Return the (x, y) coordinate for the center point of the cell that contains the specified text.  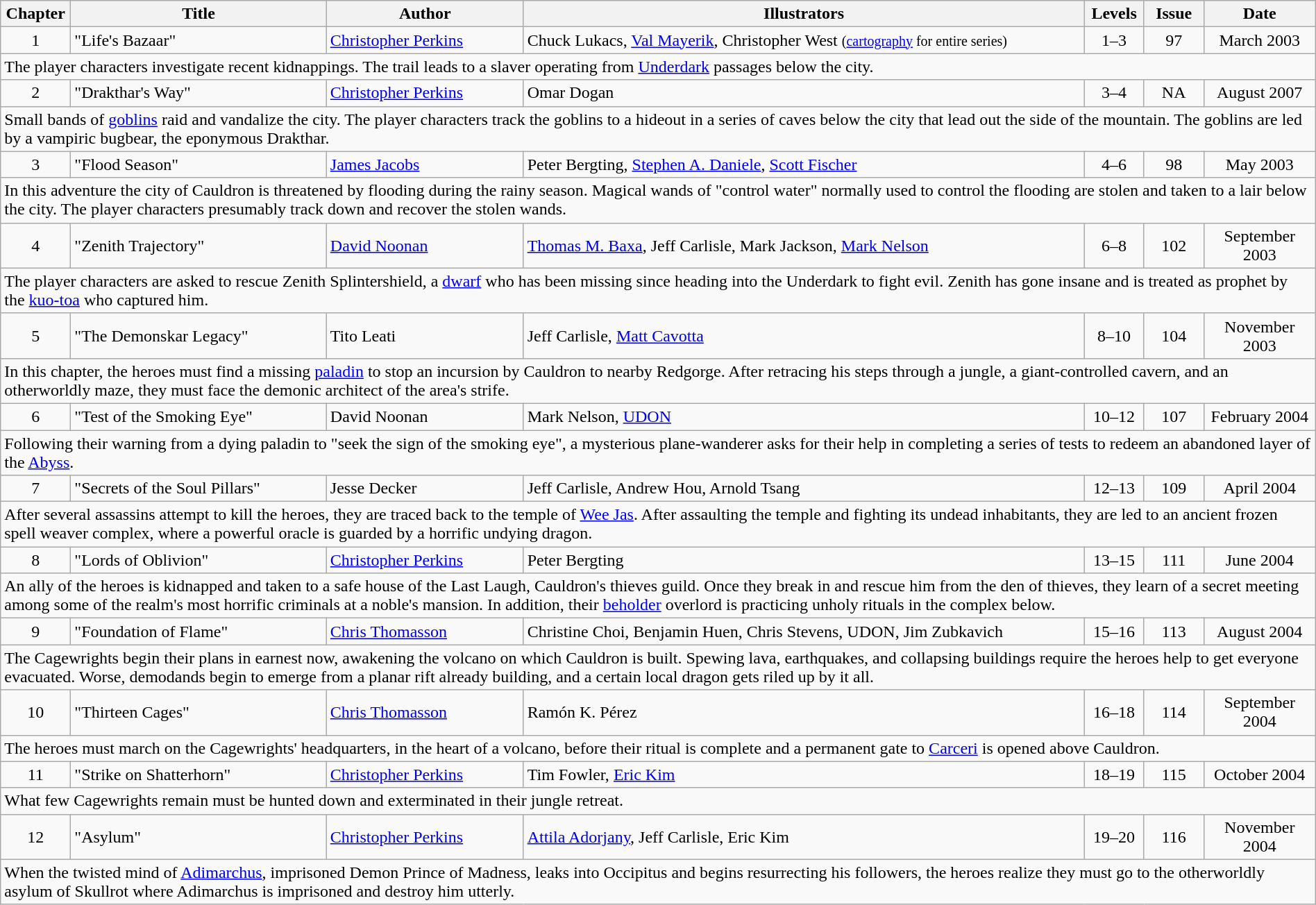
8–10 (1114, 336)
August 2004 (1259, 632)
May 2003 (1259, 164)
6–8 (1114, 246)
Title (199, 14)
8 (36, 560)
Chuck Lukacs, Val Mayerik, Christopher West (cartography for entire series) (804, 40)
104 (1174, 336)
115 (1174, 775)
The player characters investigate recent kidnappings. The trail leads to a slaver operating from Underdark passages below the city. (658, 67)
16–18 (1114, 712)
Christine Choi, Benjamin Huen, Chris Stevens, UDON, Jim Zubkavich (804, 632)
"Flood Season" (199, 164)
"Strike on Shatterhorn" (199, 775)
Tim Fowler, Eric Kim (804, 775)
6 (36, 416)
97 (1174, 40)
109 (1174, 489)
"Life's Bazaar" (199, 40)
September 2004 (1259, 712)
98 (1174, 164)
Date (1259, 14)
2 (36, 93)
"Secrets of the Soul Pillars" (199, 489)
February 2004 (1259, 416)
Levels (1114, 14)
102 (1174, 246)
"Foundation of Flame" (199, 632)
18–19 (1114, 775)
Author (425, 14)
15–16 (1114, 632)
Attila Adorjany, Jeff Carlisle, Eric Kim (804, 837)
August 2007 (1259, 93)
116 (1174, 837)
"Thirteen Cages" (199, 712)
What few Cagewrights remain must be hunted down and exterminated in their jungle retreat. (658, 801)
1–3 (1114, 40)
November 2003 (1259, 336)
NA (1174, 93)
3 (36, 164)
5 (36, 336)
Ramón K. Pérez (804, 712)
"The Demonskar Legacy" (199, 336)
107 (1174, 416)
November 2004 (1259, 837)
4 (36, 246)
April 2004 (1259, 489)
111 (1174, 560)
Jeff Carlisle, Andrew Hou, Arnold Tsang (804, 489)
Tito Leati (425, 336)
4–6 (1114, 164)
"Test of the Smoking Eye" (199, 416)
11 (36, 775)
October 2004 (1259, 775)
Jesse Decker (425, 489)
March 2003 (1259, 40)
12–13 (1114, 489)
1 (36, 40)
3–4 (1114, 93)
113 (1174, 632)
Peter Bergting (804, 560)
13–15 (1114, 560)
7 (36, 489)
"Asylum" (199, 837)
Illustrators (804, 14)
Thomas M. Baxa, Jeff Carlisle, Mark Jackson, Mark Nelson (804, 246)
Mark Nelson, UDON (804, 416)
10–12 (1114, 416)
Jeff Carlisle, Matt Cavotta (804, 336)
"Zenith Trajectory" (199, 246)
September 2003 (1259, 246)
Omar Dogan (804, 93)
"Drakthar's Way" (199, 93)
114 (1174, 712)
12 (36, 837)
19–20 (1114, 837)
10 (36, 712)
9 (36, 632)
June 2004 (1259, 560)
Issue (1174, 14)
James Jacobs (425, 164)
Chapter (36, 14)
"Lords of Oblivion" (199, 560)
Peter Bergting, Stephen A. Daniele, Scott Fischer (804, 164)
